Search for the cell housing the specified text and yield its (x, y) center coordinate. 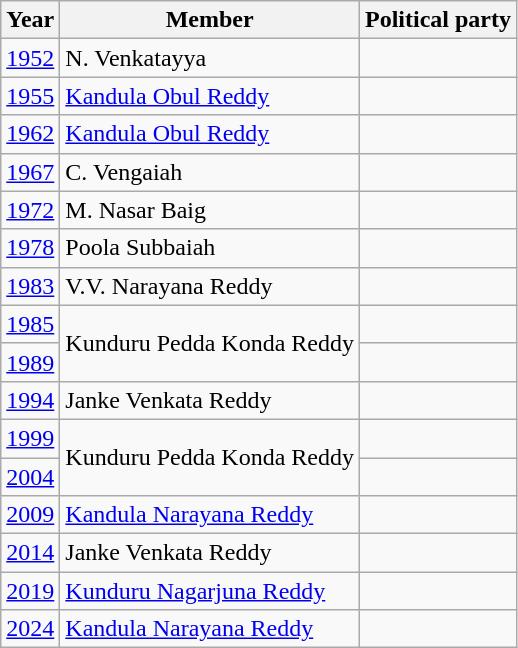
Kunduru Nagarjuna Reddy (210, 591)
1972 (30, 210)
M. Nasar Baig (210, 210)
1985 (30, 324)
C. Vengaiah (210, 172)
1967 (30, 172)
N. Venkatayya (210, 58)
1994 (30, 400)
Member (210, 20)
1978 (30, 248)
1955 (30, 96)
2009 (30, 515)
1983 (30, 286)
2019 (30, 591)
2014 (30, 553)
1999 (30, 438)
2024 (30, 629)
Poola Subbaiah (210, 248)
1952 (30, 58)
1962 (30, 134)
2004 (30, 477)
V.V. Narayana Reddy (210, 286)
Year (30, 20)
1989 (30, 362)
Political party (438, 20)
